Output the (x, y) coordinate of the center of the cell containing the given text.  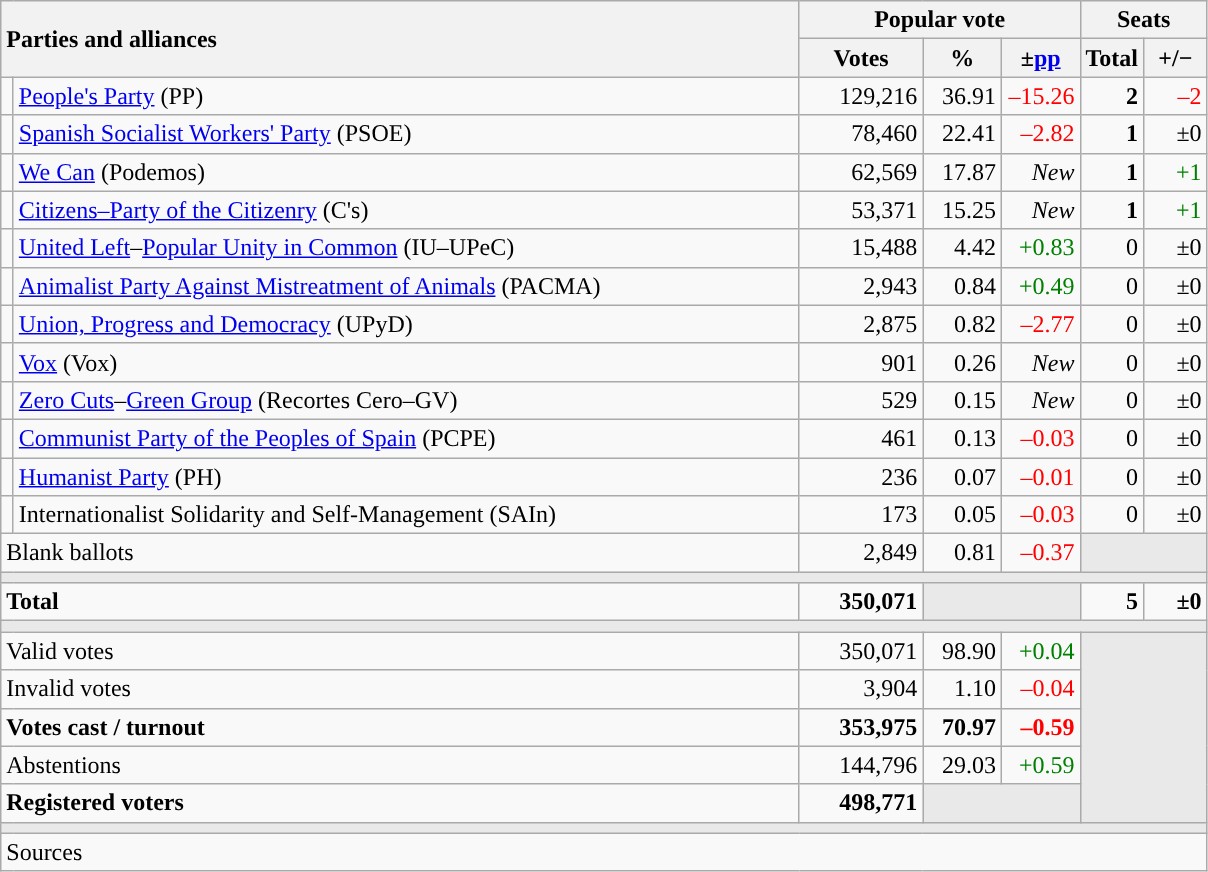
36.91 (962, 96)
29.03 (962, 765)
+/− (1176, 58)
62,569 (861, 172)
15,488 (861, 248)
+0.59 (1040, 765)
98.90 (962, 651)
5 (1112, 602)
Union, Progress and Democracy (UPyD) (406, 324)
2 (1112, 96)
353,975 (861, 727)
Votes (861, 58)
1.10 (962, 689)
Seats (1144, 20)
22.41 (962, 134)
70.97 (962, 727)
+0.83 (1040, 248)
0.13 (962, 438)
Humanist Party (PH) (406, 477)
Abstentions (400, 765)
4.42 (962, 248)
–0.01 (1040, 477)
+0.04 (1040, 651)
Vox (Vox) (406, 362)
Blank ballots (400, 553)
–2.77 (1040, 324)
–0.37 (1040, 553)
498,771 (861, 803)
Spanish Socialist Workers' Party (PSOE) (406, 134)
78,460 (861, 134)
–0.04 (1040, 689)
0.07 (962, 477)
Internationalist Solidarity and Self-Management (SAIn) (406, 515)
529 (861, 400)
2,943 (861, 286)
129,216 (861, 96)
0.15 (962, 400)
–2.82 (1040, 134)
Animalist Party Against Mistreatment of Animals (PACMA) (406, 286)
Popular vote (940, 20)
Parties and alliances (400, 39)
Votes cast / turnout (400, 727)
236 (861, 477)
0.84 (962, 286)
2,849 (861, 553)
0.81 (962, 553)
We Can (Podemos) (406, 172)
0.26 (962, 362)
15.25 (962, 210)
Invalid votes (400, 689)
Zero Cuts–Green Group (Recortes Cero–GV) (406, 400)
173 (861, 515)
901 (861, 362)
United Left–Popular Unity in Common (IU–UPeC) (406, 248)
461 (861, 438)
–2 (1176, 96)
% (962, 58)
±pp (1040, 58)
People's Party (PP) (406, 96)
Registered voters (400, 803)
+0.49 (1040, 286)
144,796 (861, 765)
Sources (604, 852)
Valid votes (400, 651)
Citizens–Party of the Citizenry (C's) (406, 210)
17.87 (962, 172)
Communist Party of the Peoples of Spain (PCPE) (406, 438)
0.05 (962, 515)
0.82 (962, 324)
3,904 (861, 689)
–0.59 (1040, 727)
2,875 (861, 324)
–15.26 (1040, 96)
53,371 (861, 210)
